Return the [X, Y] coordinate for the center point of the cell that contains the specified text.  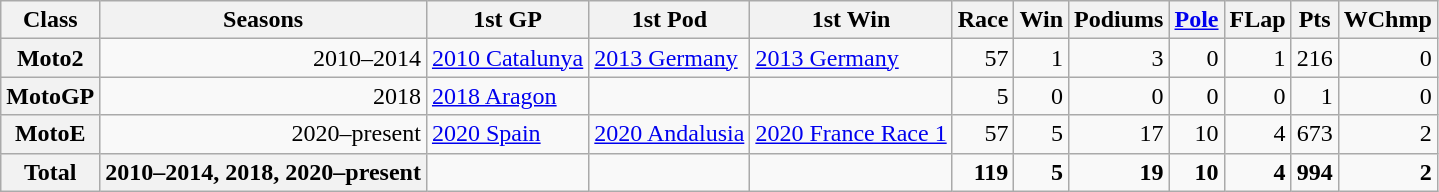
Seasons [264, 20]
Total [50, 172]
Win [1042, 20]
19 [1119, 172]
Podiums [1119, 20]
1st GP [507, 20]
Pts [1314, 20]
2010–2014, 2018, 2020–present [264, 172]
2010–2014 [264, 58]
216 [1314, 58]
FLap [1258, 20]
MotoGP [50, 96]
17 [1119, 134]
MotoE [50, 134]
673 [1314, 134]
1st Pod [670, 20]
119 [983, 172]
1st Win [851, 20]
2020–present [264, 134]
2010 Catalunya [507, 58]
3 [1119, 58]
Moto2 [50, 58]
Class [50, 20]
994 [1314, 172]
Pole [1196, 20]
2020 Andalusia [670, 134]
2018 Aragon [507, 96]
WChmp [1388, 20]
2020 Spain [507, 134]
Race [983, 20]
2020 France Race 1 [851, 134]
2018 [264, 96]
